Detect which cell encompasses the target text, then output its [X, Y] center coordinate. 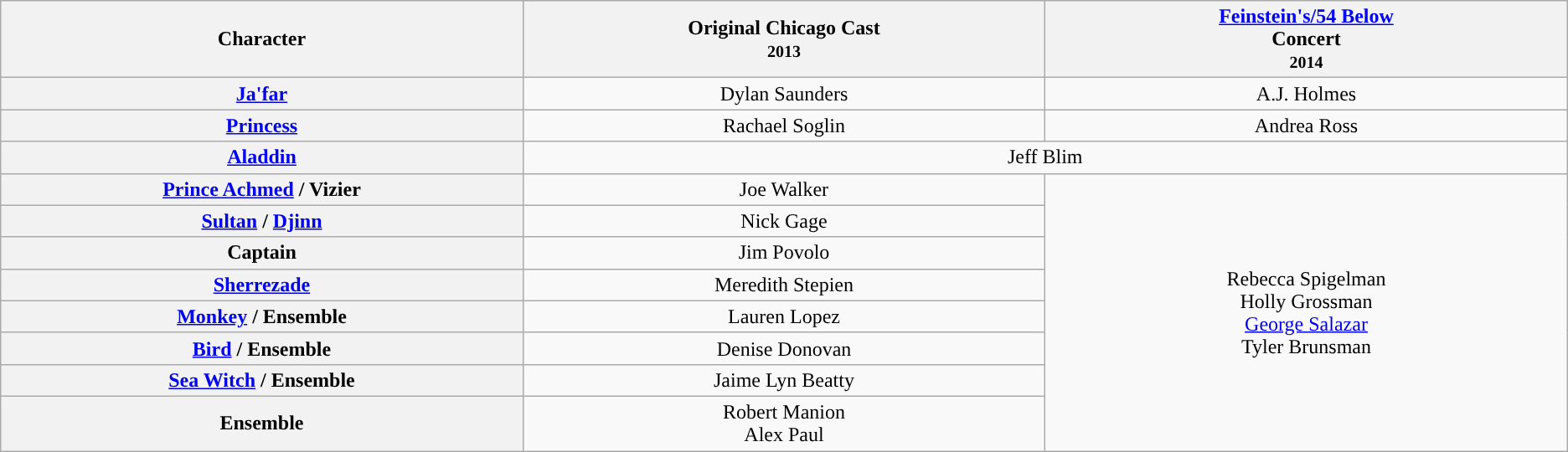
Jim Povolo [784, 253]
Character [261, 39]
Rebecca Spigelman Holly Grossman George Salazar Tyler Brunsman [1307, 312]
Sultan / Djinn [261, 221]
Meredith Stepien [784, 285]
Aladdin [261, 157]
Rachael Soglin [784, 126]
Jeff Blim [1045, 157]
Andrea Ross [1307, 126]
Monkey / Ensemble [261, 316]
Robert ManionAlex Paul [784, 424]
Dylan Saunders [784, 94]
Jaime Lyn Beatty [784, 380]
Denise Donovan [784, 348]
Lauren Lopez [784, 316]
Captain [261, 253]
Joe Walker [784, 189]
Bird / Ensemble [261, 348]
Nick Gage [784, 221]
A.J. Holmes [1307, 94]
Ja'far [261, 94]
Prince Achmed / Vizier [261, 189]
Original Chicago Cast 2013 [784, 39]
Sea Witch / Ensemble [261, 380]
Feinstein's/54 Below Concert 2014 [1307, 39]
Princess [261, 126]
Sherrezade [261, 285]
Ensemble [261, 424]
